Scan for the cell matching the given text and deliver its [X, Y] coordinate at center. 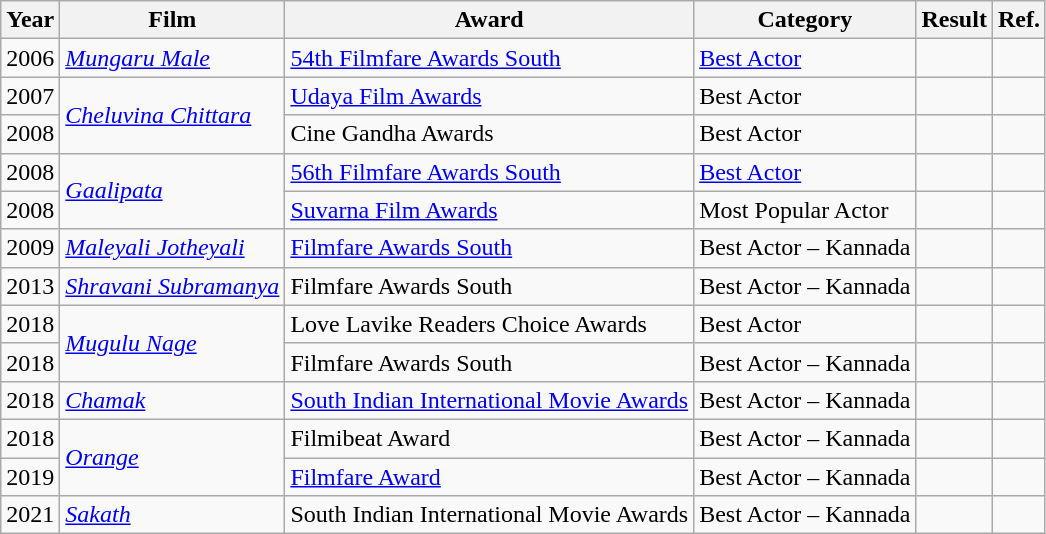
2019 [30, 477]
Suvarna Film Awards [490, 210]
Filmibeat Award [490, 438]
2021 [30, 515]
Chamak [172, 400]
2006 [30, 58]
2007 [30, 96]
Ref. [1018, 20]
Udaya Film Awards [490, 96]
Shravani Subramanya [172, 286]
Cine Gandha Awards [490, 134]
Filmfare Award [490, 477]
Mungaru Male [172, 58]
Gaalipata [172, 191]
Award [490, 20]
Cheluvina Chittara [172, 115]
2009 [30, 248]
Result [954, 20]
Category [805, 20]
Orange [172, 457]
Mugulu Nage [172, 343]
56th Filmfare Awards South [490, 172]
54th Filmfare Awards South [490, 58]
Film [172, 20]
2013 [30, 286]
Love Lavike Readers Choice Awards [490, 324]
Year [30, 20]
Most Popular Actor [805, 210]
Sakath [172, 515]
Maleyali Jotheyali [172, 248]
